Identify which cell holds the provided text, then report its (X, Y) central coordinate. 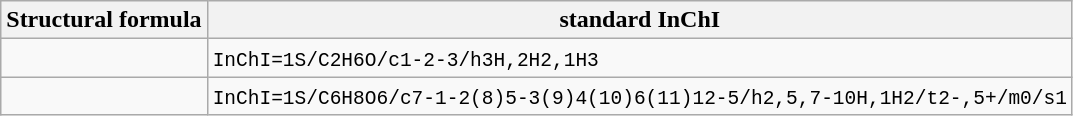
standard InChI (640, 20)
InChI=1S/C2H6O/c1-2-3/h3H,2H2,1H3 (640, 58)
Structural formula (104, 20)
InChI=1S/C6H8O6/c7-1-2(8)5-3(9)4(10)6(11)12-5/h2,5,7-10H,1H2/t2-,5+/m0/s1 (640, 96)
